Detect which cell encompasses the target text, then output its [x, y] center coordinate. 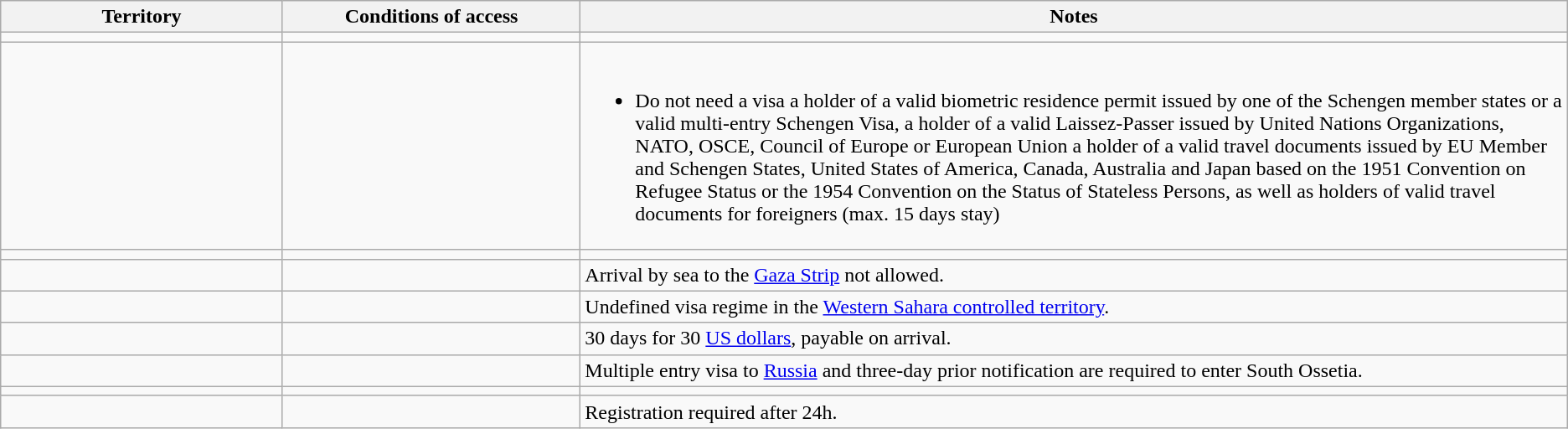
Registration required after 24h. [1074, 411]
30 days for 30 US dollars, payable on arrival. [1074, 339]
Arrival by sea to the Gaza Strip not allowed. [1074, 275]
Notes [1074, 17]
Conditions of access [431, 17]
Multiple entry visa to Russia and three-day prior notification are required to enter South Ossetia. [1074, 370]
Territory [142, 17]
Undefined visa regime in the Western Sahara controlled territory. [1074, 307]
